Provide the [X, Y] coordinate of the cell's center where the given text is located.  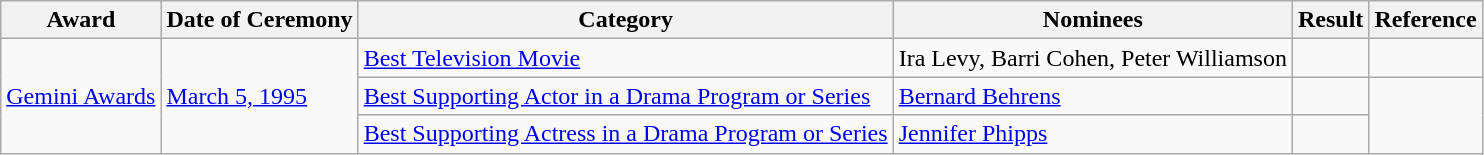
Best Television Movie [626, 58]
Gemini Awards [81, 96]
Ira Levy, Barri Cohen, Peter Williamson [1092, 58]
Nominees [1092, 20]
Bernard Behrens [1092, 96]
Result [1330, 20]
Date of Ceremony [260, 20]
Jennifer Phipps [1092, 134]
March 5, 1995 [260, 96]
Best Supporting Actor in a Drama Program or Series [626, 96]
Category [626, 20]
Reference [1426, 20]
Best Supporting Actress in a Drama Program or Series [626, 134]
Award [81, 20]
